Provide the (X, Y) coordinate of the cell's center where the given text is located.  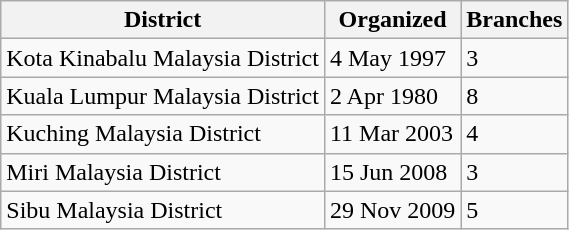
29 Nov 2009 (392, 210)
Organized (392, 20)
4 May 1997 (392, 58)
2 Apr 1980 (392, 96)
District (163, 20)
5 (514, 210)
Kuching Malaysia District (163, 134)
Branches (514, 20)
Kuala Lumpur Malaysia District (163, 96)
Kota Kinabalu Malaysia District (163, 58)
Miri Malaysia District (163, 172)
15 Jun 2008 (392, 172)
11 Mar 2003 (392, 134)
8 (514, 96)
4 (514, 134)
Sibu Malaysia District (163, 210)
